Capture the cell that displays the provided text and extract its [x, y] central coordinate. 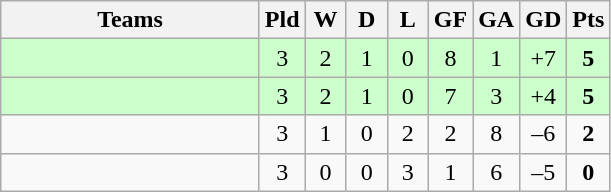
+4 [544, 96]
Pts [588, 20]
Pld [282, 20]
Teams [130, 20]
GF [450, 20]
–5 [544, 172]
GA [496, 20]
–6 [544, 134]
+7 [544, 58]
7 [450, 96]
W [326, 20]
D [366, 20]
6 [496, 172]
GD [544, 20]
L [408, 20]
